Locate the cell with the specified text and output its [x, y] center coordinate. 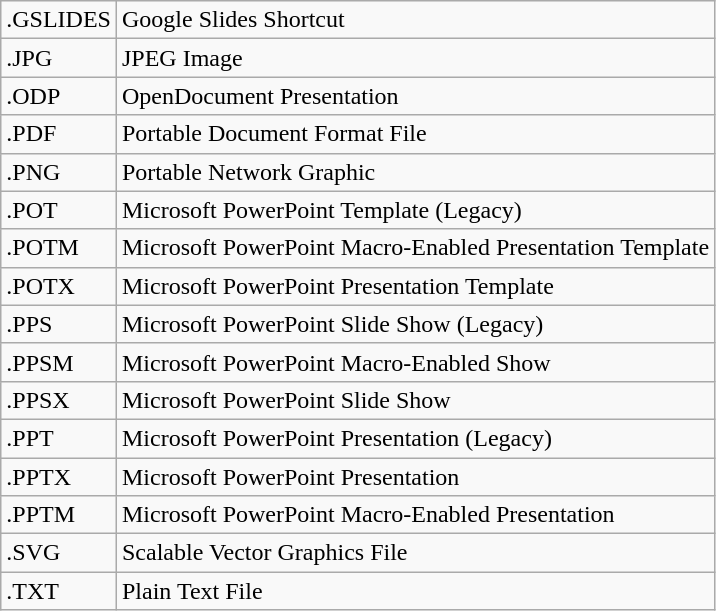
Microsoft PowerPoint Macro-Enabled Presentation [415, 515]
.GSLIDES [59, 20]
.PNG [59, 172]
Portable Network Graphic [415, 172]
Microsoft PowerPoint Macro-Enabled Show [415, 362]
Plain Text File [415, 591]
.JPG [59, 58]
.POTX [59, 286]
Microsoft PowerPoint Slide Show [415, 400]
Microsoft PowerPoint Presentation [415, 477]
Scalable Vector Graphics File [415, 553]
Google Slides Shortcut [415, 20]
Microsoft PowerPoint Macro-Enabled Presentation Template [415, 248]
Microsoft PowerPoint Presentation (Legacy) [415, 438]
Microsoft PowerPoint Slide Show (Legacy) [415, 324]
.POTM [59, 248]
JPEG Image [415, 58]
Microsoft PowerPoint Presentation Template [415, 286]
OpenDocument Presentation [415, 96]
.PDF [59, 134]
.ODP [59, 96]
.POT [59, 210]
.TXT [59, 591]
.PPS [59, 324]
.PPTM [59, 515]
Portable Document Format File [415, 134]
.SVG [59, 553]
.PPSM [59, 362]
.PPT [59, 438]
.PPTX [59, 477]
Microsoft PowerPoint Template (Legacy) [415, 210]
.PPSX [59, 400]
